Provide the [x, y] coordinate of the cell's center where the given text is located.  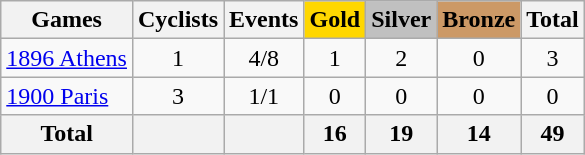
14 [479, 134]
1900 Paris [67, 96]
16 [335, 134]
1896 Athens [67, 58]
1/1 [264, 96]
2 [402, 58]
49 [553, 134]
Games [67, 20]
Cyclists [178, 20]
Silver [402, 20]
19 [402, 134]
Events [264, 20]
Bronze [479, 20]
4/8 [264, 58]
Gold [335, 20]
